Identify which cell holds the provided text, then report its (x, y) central coordinate. 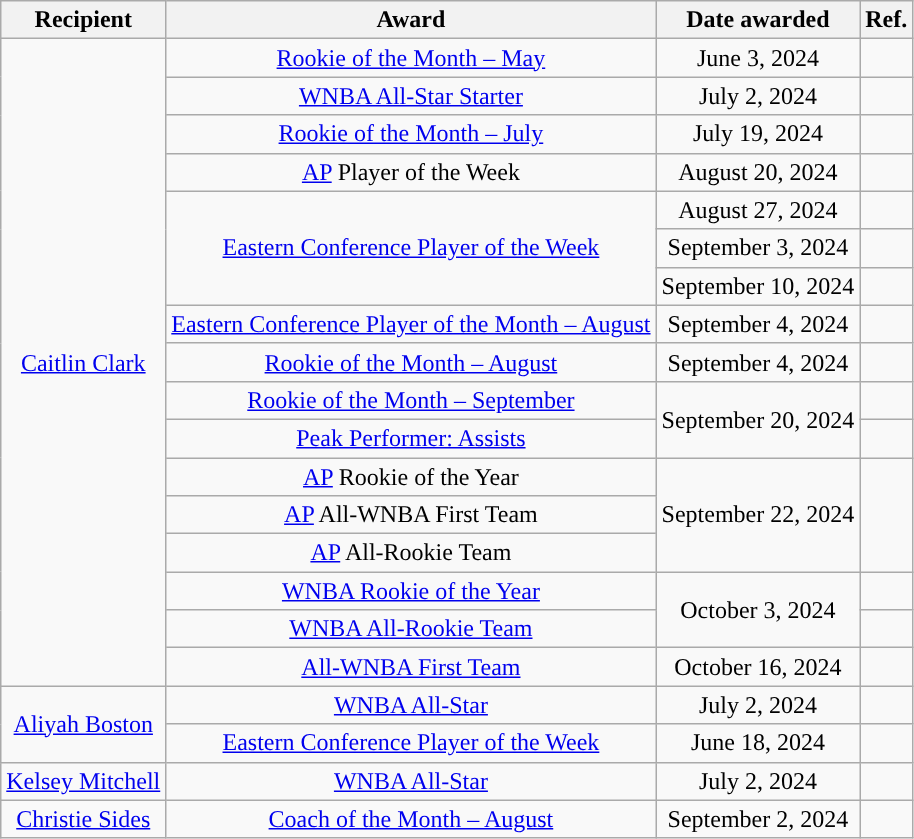
October 3, 2024 (758, 610)
July 19, 2024 (758, 134)
August 27, 2024 (758, 210)
WNBA Rookie of the Year (411, 591)
June 18, 2024 (758, 743)
Award (411, 20)
Eastern Conference Player of the Month – August (411, 324)
AP All-Rookie Team (411, 553)
Aliyah Boston (84, 724)
Rookie of the Month – September (411, 400)
Recipient (84, 20)
June 3, 2024 (758, 58)
September 3, 2024 (758, 248)
WNBA All-Star Starter (411, 96)
August 20, 2024 (758, 172)
Rookie of the Month – May (411, 58)
September 20, 2024 (758, 419)
WNBA All-Rookie Team (411, 629)
All-WNBA First Team (411, 667)
Caitlin Clark (84, 362)
Christie Sides (84, 819)
AP Player of the Week (411, 172)
AP Rookie of the Year (411, 477)
September 22, 2024 (758, 515)
Coach of the Month – August (411, 819)
Kelsey Mitchell (84, 781)
Ref. (886, 20)
Peak Performer: Assists (411, 438)
Rookie of the Month – July (411, 134)
September 2, 2024 (758, 819)
September 10, 2024 (758, 286)
AP All-WNBA First Team (411, 515)
Rookie of the Month – August (411, 362)
October 16, 2024 (758, 667)
Date awarded (758, 20)
